Identify which cell holds the provided text, then report its (x, y) central coordinate. 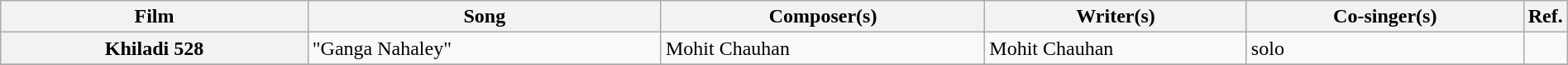
Ref. (1545, 17)
solo (1384, 48)
Song (485, 17)
"Ganga Nahaley" (485, 48)
Writer(s) (1116, 17)
Film (155, 17)
Khiladi 528 (155, 48)
Co-singer(s) (1384, 17)
Composer(s) (822, 17)
